Search for the cell housing the specified text and yield its (x, y) center coordinate. 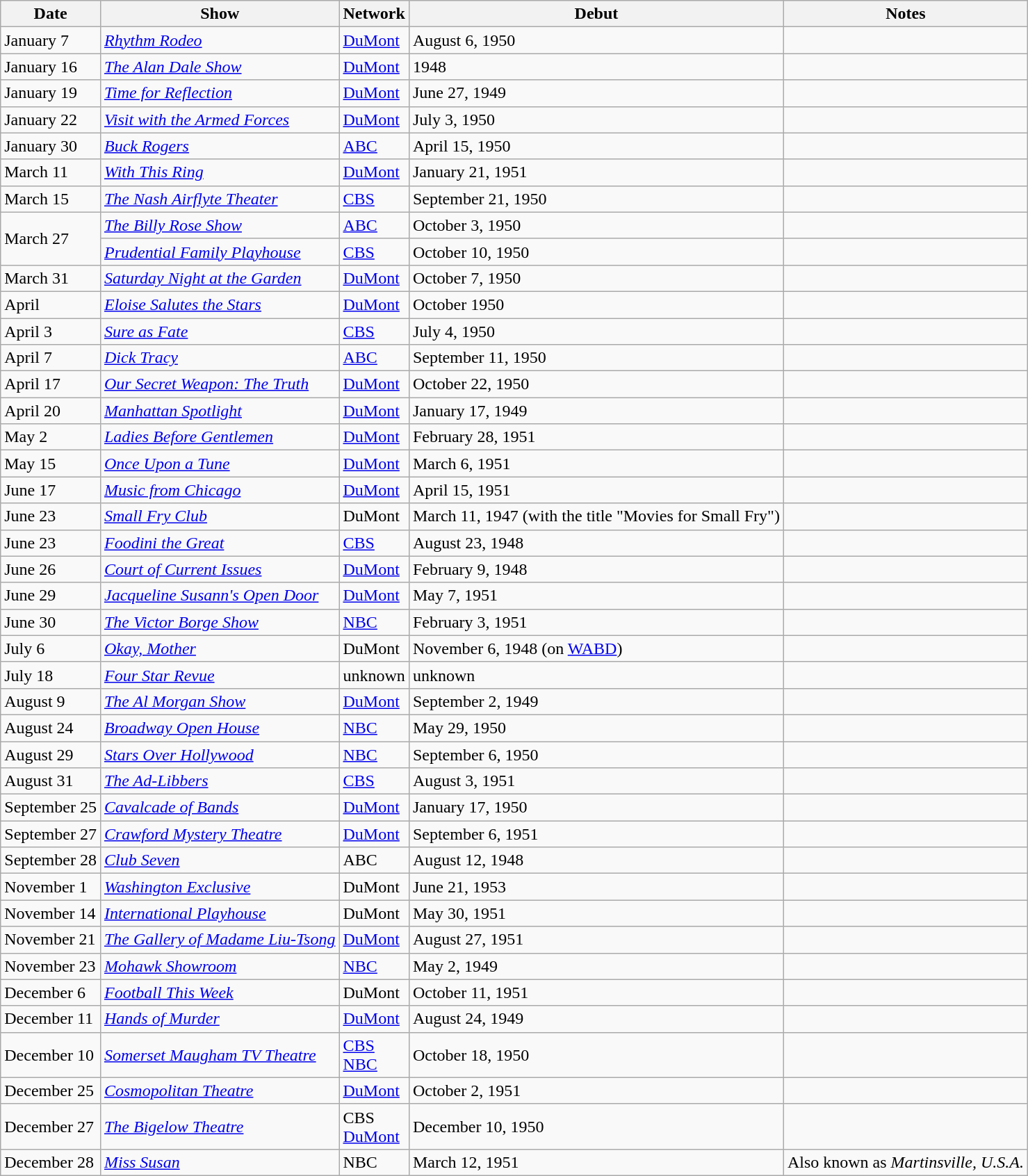
May 29, 1950 (596, 728)
Manhattan Spotlight (220, 411)
September 28 (51, 860)
Broadway Open House (220, 728)
Foodini the Great (220, 543)
The Bigelow Theatre (220, 1126)
Cosmopolitan Theatre (220, 1091)
Football This Week (220, 993)
Eloise Salutes the Stars (220, 304)
September 2, 1949 (596, 701)
Notes (905, 14)
October 1950 (596, 304)
Small Fry Club (220, 516)
September 25 (51, 808)
Sure as Fate (220, 332)
April 17 (51, 384)
The Ad-Libbers (220, 781)
October 3, 1950 (596, 225)
Somerset Maugham TV Theatre (220, 1055)
January 22 (51, 120)
CBSDuMont (374, 1126)
February 9, 1948 (596, 569)
October 2, 1951 (596, 1091)
International Playhouse (220, 913)
November 1 (51, 887)
1948 (596, 67)
August 6, 1950 (596, 40)
March 6, 1951 (596, 464)
Network (374, 14)
October 10, 1950 (596, 252)
January 17, 1950 (596, 808)
Miss Susan (220, 1162)
September 11, 1950 (596, 358)
December 11 (51, 1019)
December 6 (51, 993)
Crawford Mystery Theatre (220, 834)
November 14 (51, 913)
Date (51, 14)
November 23 (51, 966)
June 17 (51, 490)
Show (220, 14)
April 15, 1951 (596, 490)
December 10, 1950 (596, 1126)
May 2 (51, 437)
Once Upon a Tune (220, 464)
September 21, 1950 (596, 199)
Debut (596, 14)
February 3, 1951 (596, 622)
March 27 (51, 238)
With This Ring (220, 172)
Club Seven (220, 860)
May 7, 1951 (596, 596)
Stars Over Hollywood (220, 754)
Mohawk Showroom (220, 966)
June 21, 1953 (596, 887)
Our Secret Weapon: The Truth (220, 384)
Okay, Mother (220, 648)
August 12, 1948 (596, 860)
The Al Morgan Show (220, 701)
April 20 (51, 411)
Court of Current Issues (220, 569)
May 2, 1949 (596, 966)
Music from Chicago (220, 490)
March 31 (51, 278)
September 6, 1951 (596, 834)
October 18, 1950 (596, 1055)
September 27 (51, 834)
October 7, 1950 (596, 278)
January 17, 1949 (596, 411)
The Nash Airflyte Theater (220, 199)
October 22, 1950 (596, 384)
April (51, 304)
The Alan Dale Show (220, 67)
January 19 (51, 93)
July 18 (51, 675)
December 10 (51, 1055)
March 12, 1951 (596, 1162)
March 15 (51, 199)
April 15, 1950 (596, 146)
August 29 (51, 754)
March 11, 1947 (with the title "Movies for Small Fry") (596, 516)
CBSNBC (374, 1055)
August 24, 1949 (596, 1019)
Washington Exclusive (220, 887)
January 21, 1951 (596, 172)
The Victor Borge Show (220, 622)
June 30 (51, 622)
November 6, 1948 (on WABD) (596, 648)
January 30 (51, 146)
August 24 (51, 728)
October 11, 1951 (596, 993)
The Billy Rose Show (220, 225)
July 3, 1950 (596, 120)
The Gallery of Madame Liu-Tsong (220, 940)
September 6, 1950 (596, 754)
December 27 (51, 1126)
Saturday Night at the Garden (220, 278)
Also known as Martinsville, U.S.A. (905, 1162)
Four Star Revue (220, 675)
August 23, 1948 (596, 543)
December 25 (51, 1091)
Visit with the Armed Forces (220, 120)
Rhythm Rodeo (220, 40)
January 16 (51, 67)
July 4, 1950 (596, 332)
April 3 (51, 332)
April 7 (51, 358)
Buck Rogers (220, 146)
Ladies Before Gentlemen (220, 437)
March 11 (51, 172)
June 27, 1949 (596, 93)
May 15 (51, 464)
August 31 (51, 781)
Hands of Murder (220, 1019)
June 26 (51, 569)
August 3, 1951 (596, 781)
January 7 (51, 40)
November 21 (51, 940)
May 30, 1951 (596, 913)
June 29 (51, 596)
August 27, 1951 (596, 940)
Cavalcade of Bands (220, 808)
February 28, 1951 (596, 437)
Time for Reflection (220, 93)
Jacqueline Susann's Open Door (220, 596)
July 6 (51, 648)
Prudential Family Playhouse (220, 252)
August 9 (51, 701)
December 28 (51, 1162)
Dick Tracy (220, 358)
